Locate the cell with the specified text and output its (x, y) center coordinate. 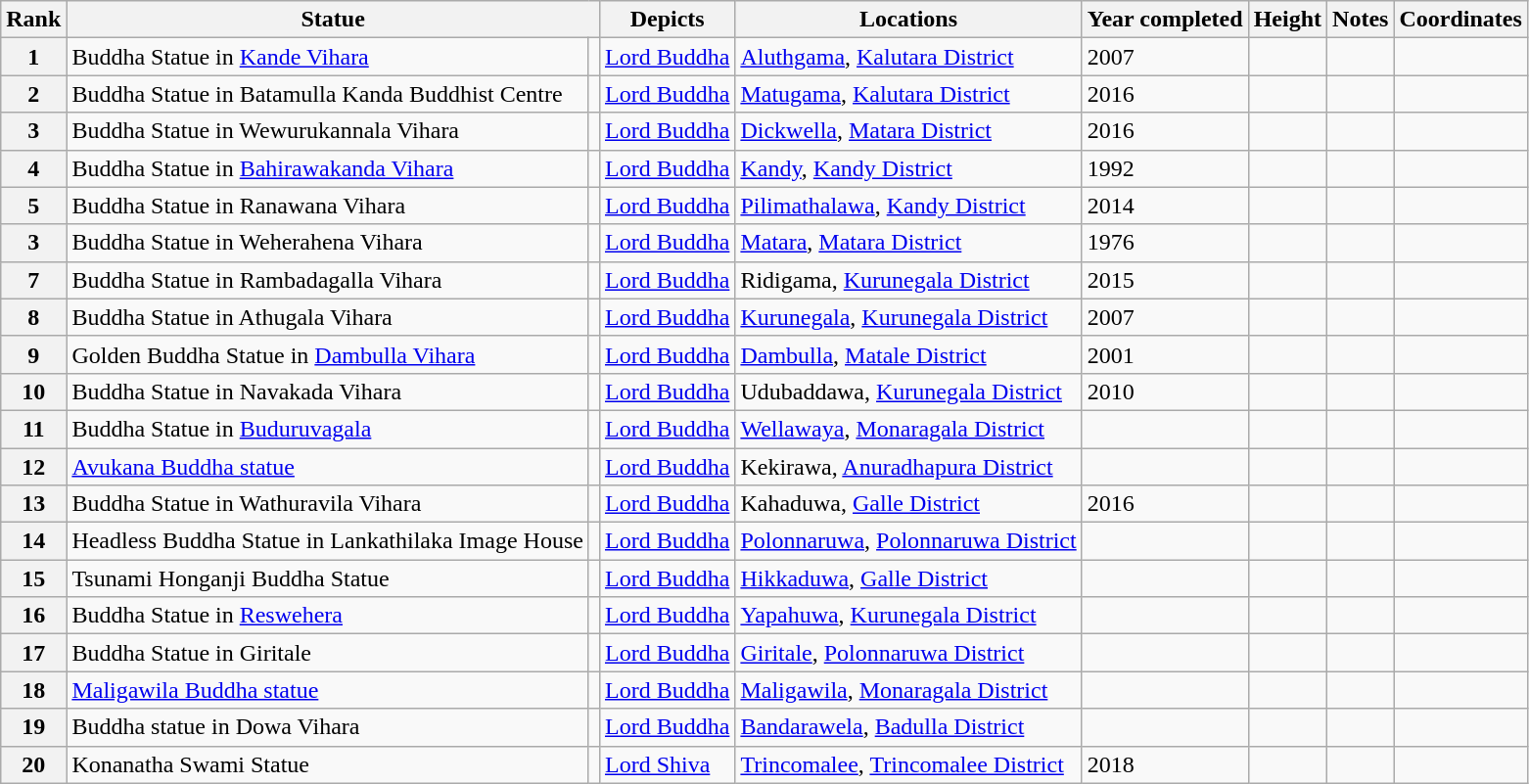
Coordinates (1460, 20)
Statue (333, 20)
Dambulla, Matale District (908, 354)
7 (33, 280)
5 (33, 206)
Headless Buddha Statue in Lankathilaka Image House (328, 541)
Buddha Statue in Giritale (328, 653)
Yapahuwa, Kurunegala District (908, 616)
Aluthgama, Kalutara District (908, 57)
Buddha Statue in Athugala Vihara (328, 317)
Buddha Statue in Reswehera (328, 616)
18 (33, 690)
Avukana Buddha statue (328, 467)
Konanatha Swami Statue (328, 764)
Lord Shiva (667, 764)
Tsunami Honganji Buddha Statue (328, 578)
Buddha Statue in Rambadagalla Vihara (328, 280)
Bandarawela, Badulla District (908, 727)
1976 (1165, 243)
10 (33, 392)
Kurunegala, Kurunegala District (908, 317)
4 (33, 168)
8 (33, 317)
Buddha Statue in Batamulla Kanda Buddhist Centre (328, 94)
Depicts (667, 20)
Pilimathalawa, Kandy District (908, 206)
12 (33, 467)
Buddha Statue in Kande Vihara (328, 57)
1 (33, 57)
Ridigama, Kurunegala District (908, 280)
Kekirawa, Anuradhapura District (908, 467)
Locations (908, 20)
Buddha Statue in Ranawana Vihara (328, 206)
Buddha Statue in Wathuravila Vihara (328, 504)
1992 (1165, 168)
Kahaduwa, Galle District (908, 504)
Udubaddawa, Kurunegala District (908, 392)
2018 (1165, 764)
Maligawila, Monaragala District (908, 690)
Hikkaduwa, Galle District (908, 578)
2 (33, 94)
Buddha Statue in Wewurukannala Vihara (328, 131)
11 (33, 429)
Polonnaruwa, Polonnaruwa District (908, 541)
Buddha statue in Dowa Vihara (328, 727)
Kandy, Kandy District (908, 168)
Dickwella, Matara District (908, 131)
2010 (1165, 392)
Wellawaya, Monaragala District (908, 429)
Notes (1361, 20)
Height (1287, 20)
Buddha Statue in Navakada Vihara (328, 392)
Year completed (1165, 20)
14 (33, 541)
Buddha Statue in Bahirawakanda Vihara (328, 168)
Trincomalee, Trincomalee District (908, 764)
Maligawila Buddha statue (328, 690)
Matara, Matara District (908, 243)
20 (33, 764)
Buddha Statue in Weherahena Vihara (328, 243)
2001 (1165, 354)
17 (33, 653)
19 (33, 727)
Buddha Statue in Buduruvagala (328, 429)
2014 (1165, 206)
Matugama, Kalutara District (908, 94)
Giritale, Polonnaruwa District (908, 653)
Rank (33, 20)
15 (33, 578)
13 (33, 504)
Golden Buddha Statue in Dambulla Vihara (328, 354)
9 (33, 354)
2015 (1165, 280)
16 (33, 616)
